Locate the cell with the specified text and output its [x, y] center coordinate. 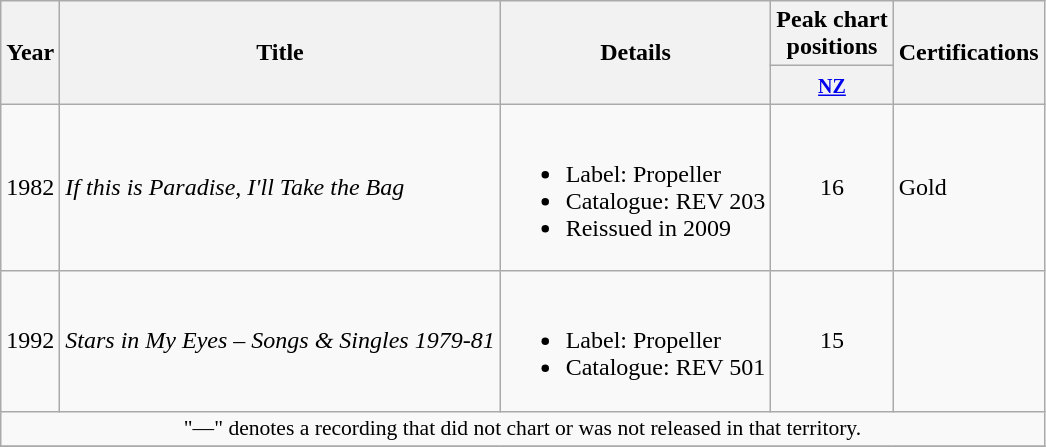
1982 [30, 188]
15 [832, 341]
Certifications [968, 52]
Title [280, 52]
NZ [832, 85]
If this is Paradise, I'll Take the Bag [280, 188]
Stars in My Eyes – Songs & Singles 1979-81 [280, 341]
1992 [30, 341]
Label: PropellerCatalogue: REV 501 [636, 341]
Year [30, 52]
16 [832, 188]
Details [636, 52]
Gold [968, 188]
Peak chartpositions [832, 34]
Label: PropellerCatalogue: REV 203Reissued in 2009 [636, 188]
"—" denotes a recording that did not chart or was not released in that territory. [522, 429]
